Determine the [x, y] coordinate at the center of the cell enclosing the given text.  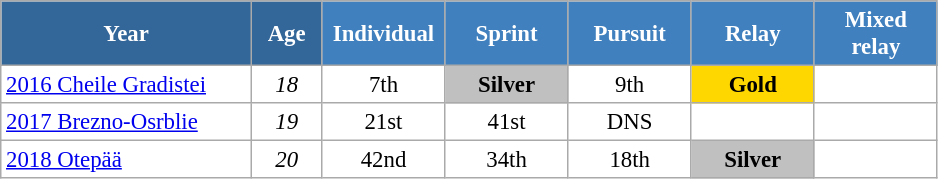
2018 Otepää [126, 160]
19 [286, 122]
Relay [752, 34]
18th [630, 160]
Pursuit [630, 34]
42nd [384, 160]
Individual [384, 34]
20 [286, 160]
Year [126, 34]
34th [506, 160]
9th [630, 85]
Mixed relay [876, 34]
18 [286, 85]
2017 Brezno-Osrblie [126, 122]
Gold [752, 85]
21st [384, 122]
Age [286, 34]
Sprint [506, 34]
DNS [630, 122]
41st [506, 122]
7th [384, 85]
2016 Cheile Gradistei [126, 85]
